Determine the [X, Y] coordinate at the center of the cell enclosing the given text.  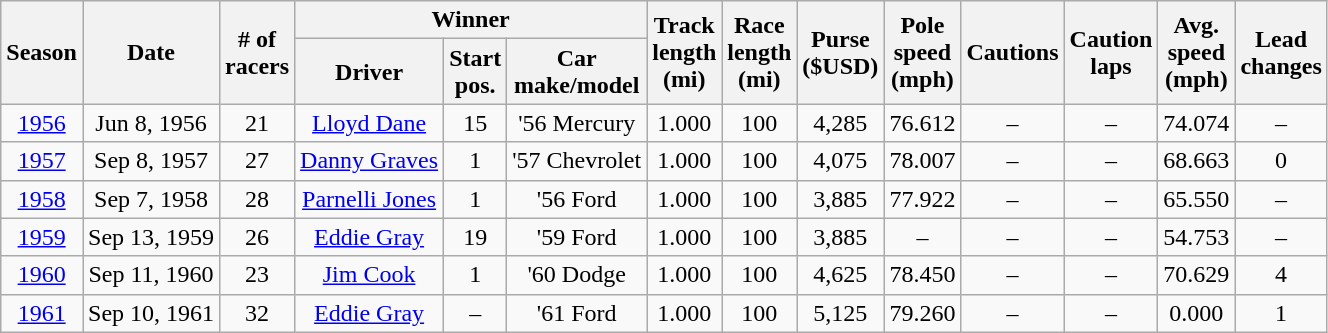
79.260 [922, 313]
76.612 [922, 123]
'61 Ford [577, 313]
26 [258, 237]
27 [258, 161]
Carmake/model [577, 72]
Danny Graves [370, 161]
1958 [42, 199]
Sep 10, 1961 [150, 313]
1959 [42, 237]
4,625 [840, 275]
28 [258, 199]
65.550 [1196, 199]
Jim Cook [370, 275]
1960 [42, 275]
Startpos. [476, 72]
4,285 [840, 123]
# ofracers [258, 52]
Sep 13, 1959 [150, 237]
Polespeed(mph) [922, 52]
Racelength(mi) [760, 52]
'56 Ford [577, 199]
Parnelli Jones [370, 199]
Purse($USD) [840, 52]
70.629 [1196, 275]
21 [258, 123]
Cautionlaps [1111, 52]
32 [258, 313]
'56 Mercury [577, 123]
19 [476, 237]
15 [476, 123]
0.000 [1196, 313]
4,075 [840, 161]
Cautions [1012, 52]
Lloyd Dane [370, 123]
Tracklength(mi) [684, 52]
'57 Chevrolet [577, 161]
0 [1281, 161]
78.450 [922, 275]
1957 [42, 161]
Sep 7, 1958 [150, 199]
Leadchanges [1281, 52]
Jun 8, 1956 [150, 123]
1961 [42, 313]
78.007 [922, 161]
54.753 [1196, 237]
68.663 [1196, 161]
5,125 [840, 313]
4 [1281, 275]
Winner [471, 20]
Sep 11, 1960 [150, 275]
Driver [370, 72]
Season [42, 52]
1956 [42, 123]
Date [150, 52]
Avg.speed(mph) [1196, 52]
23 [258, 275]
Sep 8, 1957 [150, 161]
74.074 [1196, 123]
77.922 [922, 199]
'59 Ford [577, 237]
'60 Dodge [577, 275]
